From the cell containing the given text, extract its center point as [x, y] coordinate. 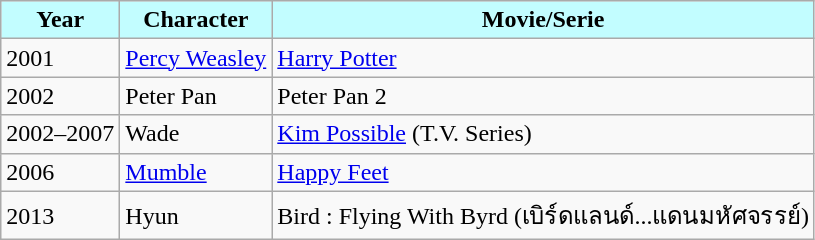
Peter Pan [196, 96]
2001 [60, 58]
Harry Potter [544, 58]
Year [60, 20]
Mumble [196, 172]
2002–2007 [60, 134]
Kim Possible (T.V. Series) [544, 134]
Movie/Serie [544, 20]
Hyun [196, 216]
Happy Feet [544, 172]
2006 [60, 172]
Bird : Flying With Byrd (เบิร์ดแลนด์...แดนมหัศจรรย์) [544, 216]
Character [196, 20]
2013 [60, 216]
Wade [196, 134]
2002 [60, 96]
Peter Pan 2 [544, 96]
Percy Weasley [196, 58]
